Find where the given text appears and provide that cell's center as (x, y) coordinate. 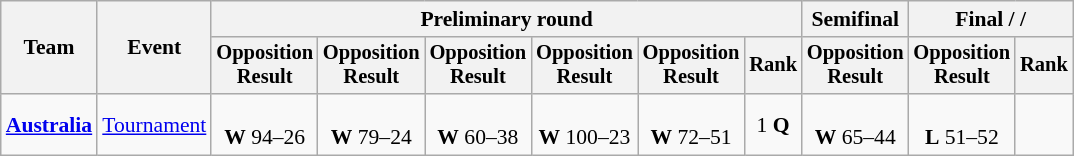
L 51–52 (962, 124)
Preliminary round (506, 19)
Tournament (154, 124)
W 79–24 (372, 124)
Australia (49, 124)
W 94–26 (264, 124)
W 100–23 (584, 124)
1 Q (773, 124)
Final / / (991, 19)
Semifinal (856, 19)
W 72–51 (692, 124)
Team (49, 48)
Event (154, 48)
W 65–44 (856, 124)
W 60–38 (478, 124)
